Extract the [X, Y] coordinate from the center of the cell holding the provided text.  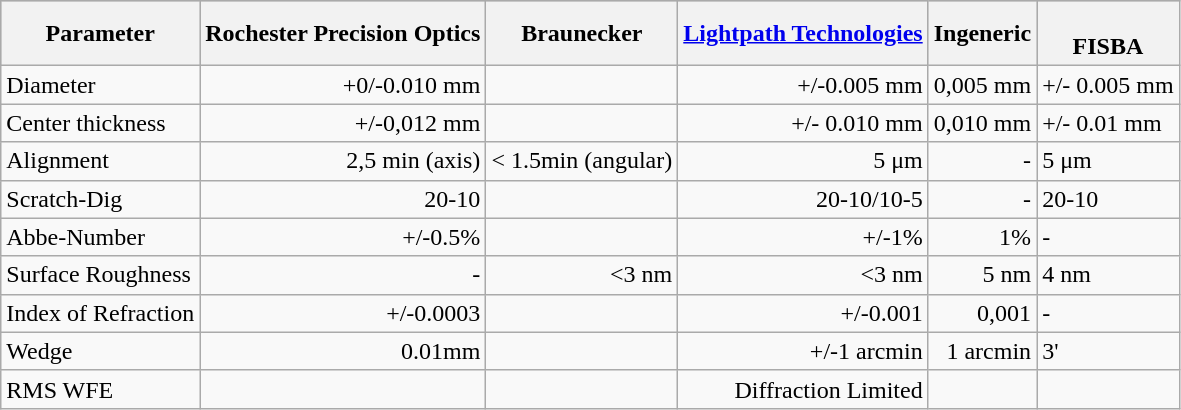
+/-0.0003 [343, 313]
+/-1 arcmin [803, 351]
Rochester Precision Optics [343, 34]
+0/-0.010 mm [343, 85]
1% [982, 237]
3' [1108, 351]
2,5 min (axis) [343, 161]
Alignment [100, 161]
20-10/10-5 [803, 199]
Braunecker [582, 34]
0,001 [982, 313]
+/-0.5% [343, 237]
Wedge [100, 351]
Parameter [100, 34]
+/-1% [803, 237]
Ingeneric [982, 34]
5 nm [982, 275]
1 arcmin [982, 351]
0.01mm [343, 351]
+/-0,012 mm [343, 123]
FISBA [1108, 34]
4 nm [1108, 275]
Scratch-Dig [100, 199]
Lightpath Technologies [803, 34]
Diffraction Limited [803, 389]
+/- 0.005 mm [1108, 85]
< 1.5min (angular) [582, 161]
Center thickness [100, 123]
RMS WFE [100, 389]
Index of Refraction [100, 313]
+/-0.005 mm [803, 85]
Surface Roughness [100, 275]
0,010 mm [982, 123]
+/- 0.010 mm [803, 123]
Abbe-Number [100, 237]
0,005 mm [982, 85]
+/-0.001 [803, 313]
+/- 0.01 mm [1108, 123]
Diameter [100, 85]
